Find where the given text appears and provide that cell's center as [X, Y] coordinate. 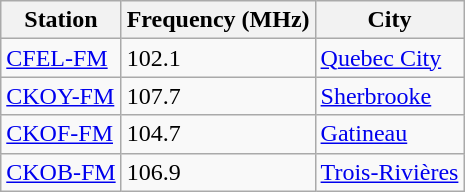
Gatineau [390, 134]
Station [61, 20]
CKOB-FM [61, 172]
Sherbrooke [390, 96]
107.7 [218, 96]
Trois-Rivières [390, 172]
CFEL-FM [61, 58]
Quebec City [390, 58]
102.1 [218, 58]
CKOY-FM [61, 96]
CKOF-FM [61, 134]
106.9 [218, 172]
Frequency (MHz) [218, 20]
City [390, 20]
104.7 [218, 134]
